Capture the cell that displays the provided text and extract its [x, y] central coordinate. 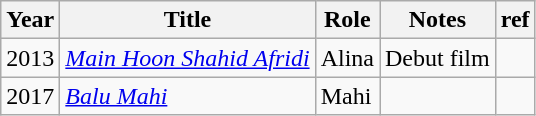
Notes [438, 20]
Year [30, 20]
Balu Mahi [188, 96]
Main Hoon Shahid Afridi [188, 58]
2013 [30, 58]
Mahi [347, 96]
Debut film [438, 58]
2017 [30, 96]
ref [515, 20]
Role [347, 20]
Title [188, 20]
Alina [347, 58]
